Extract the [X, Y] coordinate from the center of the cell holding the provided text.  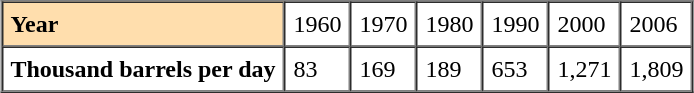
169 [384, 68]
189 [450, 68]
Year [142, 24]
2000 [585, 24]
1960 [318, 24]
Thousand barrels per day [142, 68]
83 [318, 68]
653 [516, 68]
1980 [450, 24]
1990 [516, 24]
1970 [384, 24]
1,809 [657, 68]
2006 [657, 24]
1,271 [585, 68]
